Pinpoint the cell where the given text exists, returning its [x, y] midpoint coordinate. 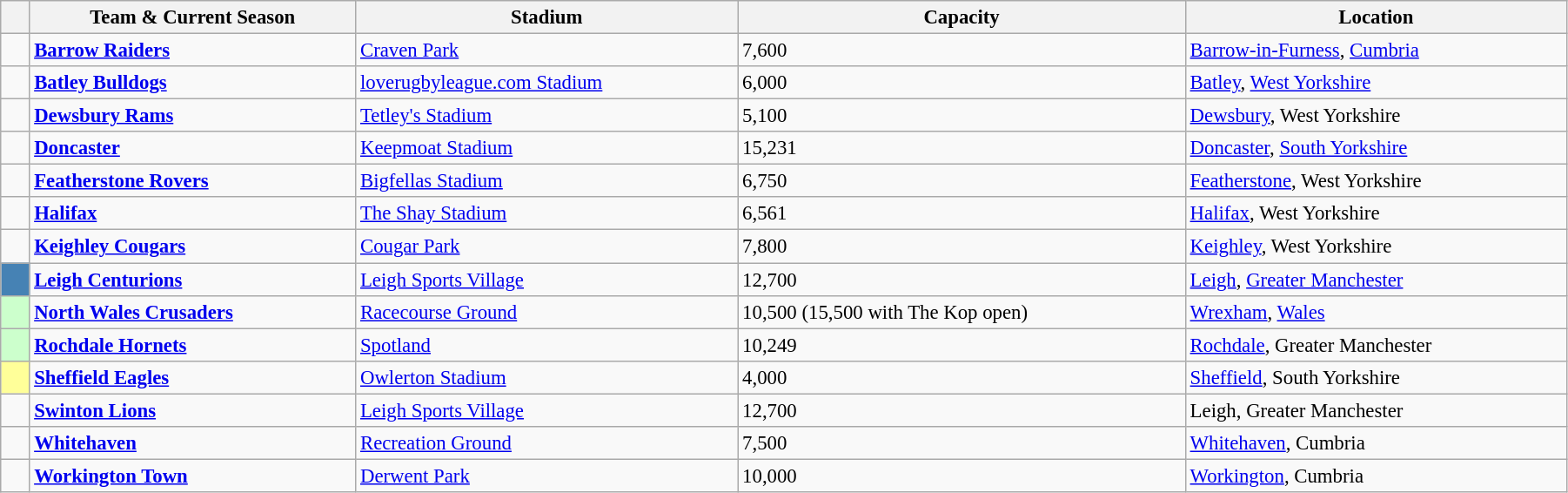
Featherstone Rovers [193, 181]
Keepmoat Stadium [546, 148]
Barrow-in-Furness, Cumbria [1376, 51]
Leigh Centurions [193, 280]
Keighley Cougars [193, 246]
10,249 [962, 345]
Cougar Park [546, 246]
Tetley's Stadium [546, 116]
Racecourse Ground [546, 312]
Capacity [962, 17]
Swinton Lions [193, 410]
Batley Bulldogs [193, 83]
7,500 [962, 443]
Workington Town [193, 476]
15,231 [962, 148]
Owlerton Stadium [546, 377]
Bigfellas Stadium [546, 181]
Doncaster, South Yorkshire [1376, 148]
Halifax [193, 213]
Barrow Raiders [193, 51]
Batley, West Yorkshire [1376, 83]
Spotland [546, 345]
5,100 [962, 116]
6,750 [962, 181]
Sheffield Eagles [193, 377]
7,800 [962, 246]
10,000 [962, 476]
Workington, Cumbria [1376, 476]
4,000 [962, 377]
6,000 [962, 83]
Derwent Park [546, 476]
Whitehaven, Cumbria [1376, 443]
Rochdale, Greater Manchester [1376, 345]
10,500 (15,500 with The Kop open) [962, 312]
Rochdale Hornets [193, 345]
North Wales Crusaders [193, 312]
Craven Park [546, 51]
Featherstone, West Yorkshire [1376, 181]
Dewsbury Rams [193, 116]
Location [1376, 17]
The Shay Stadium [546, 213]
7,600 [962, 51]
Wrexham, Wales [1376, 312]
Dewsbury, West Yorkshire [1376, 116]
Stadium [546, 17]
Sheffield, South Yorkshire [1376, 377]
Doncaster [193, 148]
Team & Current Season [193, 17]
6,561 [962, 213]
Keighley, West Yorkshire [1376, 246]
Halifax, West Yorkshire [1376, 213]
Recreation Ground [546, 443]
loverugbyleague.com Stadium [546, 83]
Whitehaven [193, 443]
